Return the (x, y) coordinate for the center point of the cell that contains the specified text.  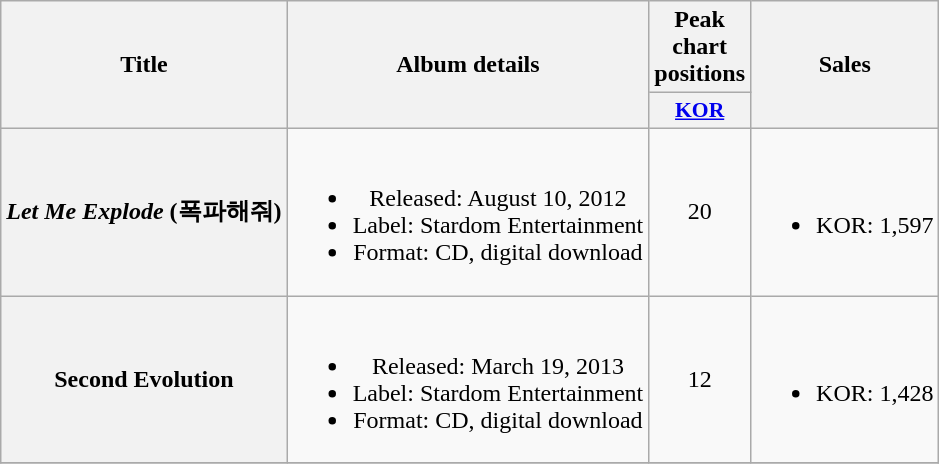
Peak chart positions (700, 47)
Sales (845, 65)
12 (700, 380)
KOR (700, 111)
Title (144, 65)
KOR: 1,428 (845, 380)
KOR: 1,597 (845, 212)
Second Evolution (144, 380)
Released: March 19, 2013Label: Stardom EntertainmentFormat: CD, digital download (468, 380)
Album details (468, 65)
Let Me Explode (폭파해줘) (144, 212)
Released: August 10, 2012Label: Stardom EntertainmentFormat: CD, digital download (468, 212)
20 (700, 212)
